Scan for the cell matching the given text and deliver its (X, Y) coordinate at center. 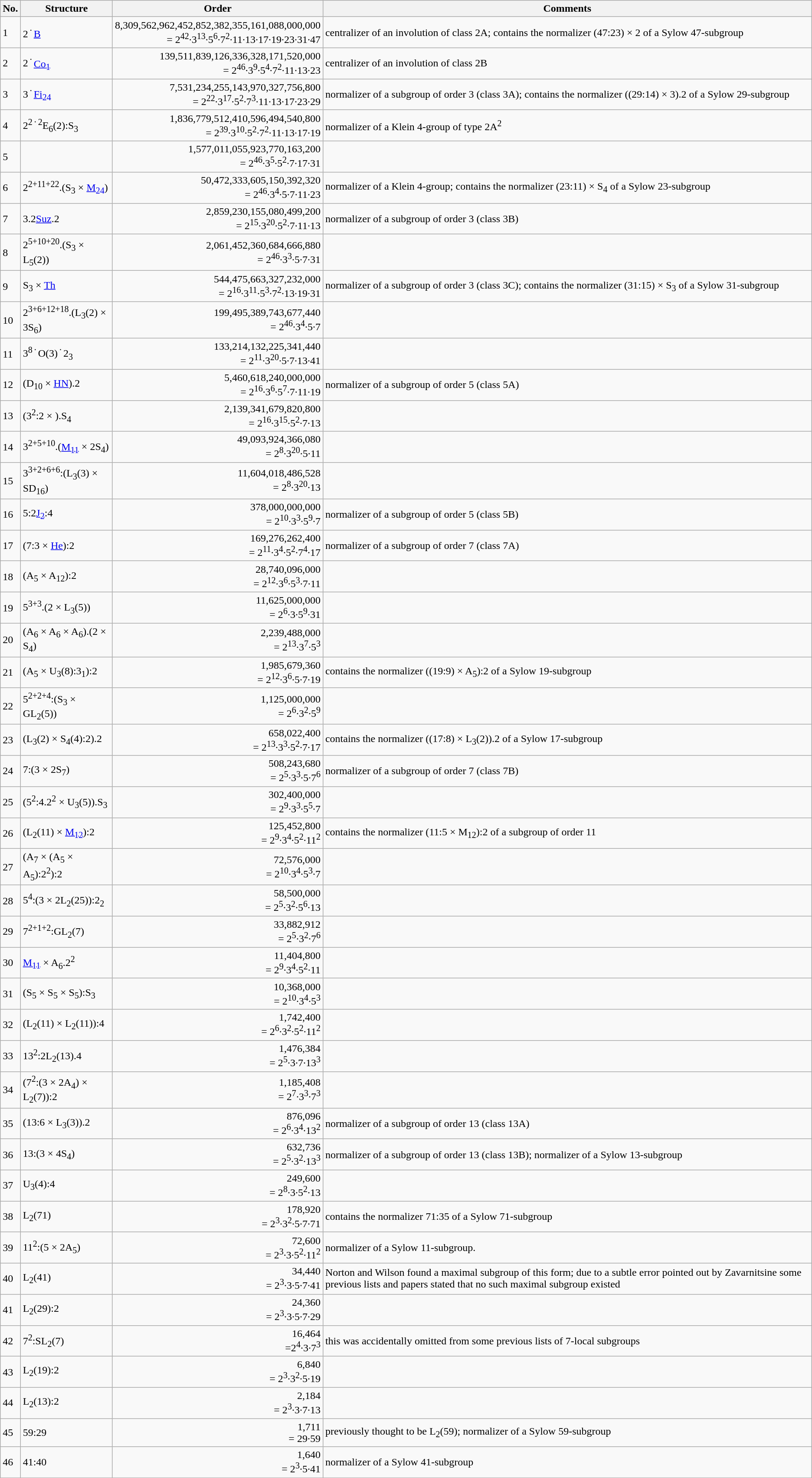
(A6 × A6 × A6).(2 × S4) (66, 640)
16 (10, 515)
49,093,924,366,080= 28·320·5·11 (218, 447)
(A5 × A12):2 (66, 577)
24 (10, 771)
2,139,341,679,820,800= 216·315·52·7·13 (218, 416)
25 (10, 802)
centralizer of an involution of class 2B (567, 63)
L2(13):2 (66, 1403)
previously thought to be L2(59); normalizer of a Sylow 59-subgroup (567, 1433)
(A5 × U3(8):31):2 (66, 673)
13 (10, 416)
22 (10, 706)
1,836,779,512,410,596,494,540,800= 239·310·52·72·11·13·17·19 (218, 125)
normalizer of a Klein 4-group of type 2A2 (567, 125)
M11 × A6.22 (66, 963)
18 (10, 577)
178,920= 23·32·5·7·71 (218, 1217)
(L3(2) × S4(4):2).2 (66, 740)
13:(3 × 4S4) (66, 1155)
249,600= 28·3·52·13 (218, 1186)
35 (10, 1123)
23 (10, 740)
17 (10, 545)
16,464=24·3·73 (218, 1341)
1,185,408= 27·33·73 (218, 1090)
normalizer of a Klein 4-group; contains the normalizer (23:11) × S4 of a Sylow 23-subgroup (567, 188)
31 (10, 994)
34 (10, 1090)
15 (10, 481)
(L2(11) × L2(11)):4 (66, 1025)
(32:2 × ).S4 (66, 416)
3 · Fi24 (66, 95)
53+3.(2 × L3(5)) (66, 608)
7:(3 × 2S7) (66, 771)
23+6+12+18.(L3(2) × 3S6) (66, 320)
112:(5 × 2A5) (66, 1248)
2 · B (66, 33)
139,511,839,126,336,328,171,520,000= 246·39·54·72·11·13·23 (218, 63)
contains the normalizer (11:5 × M12):2 of a subgroup of order 11 (567, 833)
(7:3 × He):2 (66, 545)
132:2L2(13).4 (66, 1056)
normalizer of a subgroup of order 3 (class 3A); contains the normalizer ((29:14) × 3).2 of a Sylow 29-subgroup (567, 95)
42 (10, 1341)
this was accidentally omitted from some previous lists of 7-local subgroups (567, 1341)
5,460,618,240,000,000= 216·36·57·7·11·19 (218, 385)
1,985,679,360= 212·36·5·7·19 (218, 673)
21 (10, 673)
normalizer of a Sylow 41-subgroup (567, 1462)
302,400,000= 29·33·55·7 (218, 802)
3.2Suz.2 (66, 219)
5:2J2:4 (66, 515)
133,214,132,225,341,440= 211·320·5·7·13·41 (218, 354)
125,452,800= 29·34·52·112 (218, 833)
27 (10, 867)
876,096= 26·34·132 (218, 1123)
28,740,096,000= 212·36·53·7·11 (218, 577)
normalizer of a subgroup of order 5 (class 5A) (567, 385)
1,640= 23·5·41 (218, 1462)
378,000,000,000= 210·33·59·7 (218, 515)
39 (10, 1248)
24,360= 23·3·5·7·29 (218, 1310)
544,475,663,327,232,000= 216·311·53·72·13·19·31 (218, 286)
26 (10, 833)
L2(29):2 (66, 1310)
2,061,452,360,684,666,880= 246·33·5·7·31 (218, 253)
(A7 × (A5 × A5):22):2 (66, 867)
9 (10, 286)
19 (10, 608)
normalizer of a Sylow 11-subgroup. (567, 1248)
2,184= 23·3·7·13 (218, 1403)
2,859,230,155,080,499,200= 215·320·52·7·11·13 (218, 219)
1,711= 29·59 (218, 1433)
14 (10, 447)
658,022,400= 213·33·52·7·17 (218, 740)
8,309,562,962,452,852,382,355,161,088,000,000= 242·313·56·72·11·13·17·19·23·31·47 (218, 33)
12 (10, 385)
72+1+2:GL2(7) (66, 932)
1 (10, 33)
8 (10, 253)
10 (10, 320)
72,600= 23·3·52·112 (218, 1248)
58,500,000= 25·32·56·13 (218, 901)
(52:4.22 × U3(5)).S3 (66, 802)
2 · Co1 (66, 63)
3 (10, 95)
508,243,680= 25·33·5·76 (218, 771)
(D10 × HN).2 (66, 385)
normalizer of a subgroup of order 13 (class 13B); normalizer of a Sylow 13-subgroup (567, 1155)
7 (10, 219)
22+11+22.(S3 × M24) (66, 188)
normalizer of a subgroup of order 5 (class 5B) (567, 515)
59:29 (66, 1433)
38 · O(3) · 23 (66, 354)
32 (10, 1025)
L2(41) (66, 1279)
37 (10, 1186)
29 (10, 932)
11,604,018,486,528= 28·320·13 (218, 481)
72,576,000= 210·34·53·7 (218, 867)
contains the normalizer ((19:9) × A5):2 of a Sylow 19-subgroup (567, 673)
32+5+10.(M11 × 2S4) (66, 447)
L2(71) (66, 1217)
199,495,389,743,677,440= 246·34·5·7 (218, 320)
normalizer of a subgroup of order 3 (class 3B) (567, 219)
46 (10, 1462)
28 (10, 901)
1,125,000,000= 26·32·59 (218, 706)
43 (10, 1372)
22 · 2E6(2):S3 (66, 125)
(13:6 × L3(3)).2 (66, 1123)
20 (10, 640)
25+10+20.(S3 × L5(2)) (66, 253)
11,404,800= 29·34·52·11 (218, 963)
normalizer of a subgroup of order 3 (class 3C); contains the normalizer (31:15) × S3 of a Sylow 31-subgroup (567, 286)
40 (10, 1279)
Comments (567, 9)
6 (10, 188)
(72:(3 × 2A4) × L2(7)):2 (66, 1090)
normalizer of a subgroup of order 7 (class 7A) (567, 545)
632,736= 25·32·133 (218, 1155)
5 (10, 157)
contains the normalizer ((17:8) × L3(2)).2 of a Sylow 17-subgroup (567, 740)
normalizer of a subgroup of order 13 (class 13A) (567, 1123)
52+2+4:(S3 × GL2(5)) (66, 706)
1,476,384= 25·3·7·133 (218, 1056)
169,276,262,400= 211·34·52·74·17 (218, 545)
11 (10, 354)
centralizer of an involution of class 2A; contains the normalizer (47:23) × 2 of a Sylow 47-subgroup (567, 33)
11,625,000,000= 26·3·59·31 (218, 608)
(L2(11) × M12):2 (66, 833)
36 (10, 1155)
45 (10, 1433)
Order (218, 9)
41 (10, 1310)
2 (10, 63)
Structure (66, 9)
38 (10, 1217)
(S5 × S5 × S5):S3 (66, 994)
2,239,488,000= 213·37·53 (218, 640)
41:40 (66, 1462)
1,577,011,055,923,770,163,200= 246·35·52·7·17·31 (218, 157)
L2(19):2 (66, 1372)
44 (10, 1403)
7,531,234,255,143,970,327,756,800= 222·317·52·73·11·13·17·23·29 (218, 95)
10,368,000= 210·34·53 (218, 994)
6,840= 23·32·5·19 (218, 1372)
S3 × Th (66, 286)
33 (10, 1056)
54:(3 × 2L2(25)):22 (66, 901)
contains the normalizer 71:35 of a Sylow 71-subgroup (567, 1217)
U3(4):4 (66, 1186)
34,440= 23·3·5·7·41 (218, 1279)
50,472,333,605,150,392,320= 246·34·5·7·11·23 (218, 188)
No. (10, 9)
1,742,400= 26·32·52·112 (218, 1025)
30 (10, 963)
33,882,912= 25·32·76 (218, 932)
72:SL2(7) (66, 1341)
normalizer of a subgroup of order 7 (class 7B) (567, 771)
33+2+6+6:(L3(3) × SD16) (66, 481)
4 (10, 125)
